Locate the cell with the specified text and output its [x, y] center coordinate. 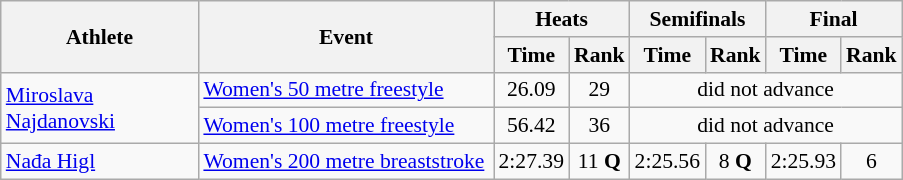
Women's 100 metre freestyle [346, 126]
2:25.93 [804, 162]
Heats [562, 19]
26.09 [532, 90]
8 Q [736, 162]
56.42 [532, 126]
Women's 200 metre breaststroke [346, 162]
Miroslava Najdanovski [100, 108]
Nađa Higl [100, 162]
2:27.39 [532, 162]
Athlete [100, 36]
11 Q [600, 162]
Semifinals [698, 19]
2:25.56 [668, 162]
29 [600, 90]
Final [834, 19]
6 [872, 162]
36 [600, 126]
Women's 50 metre freestyle [346, 90]
Event [346, 36]
